Detect which cell encompasses the target text, then output its [x, y] center coordinate. 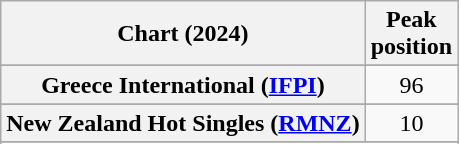
Peakposition [411, 34]
New Zealand Hot Singles (RMNZ) [183, 123]
Greece International (IFPI) [183, 85]
96 [411, 85]
Chart (2024) [183, 34]
10 [411, 123]
